Detect which cell encompasses the target text, then output its [X, Y] center coordinate. 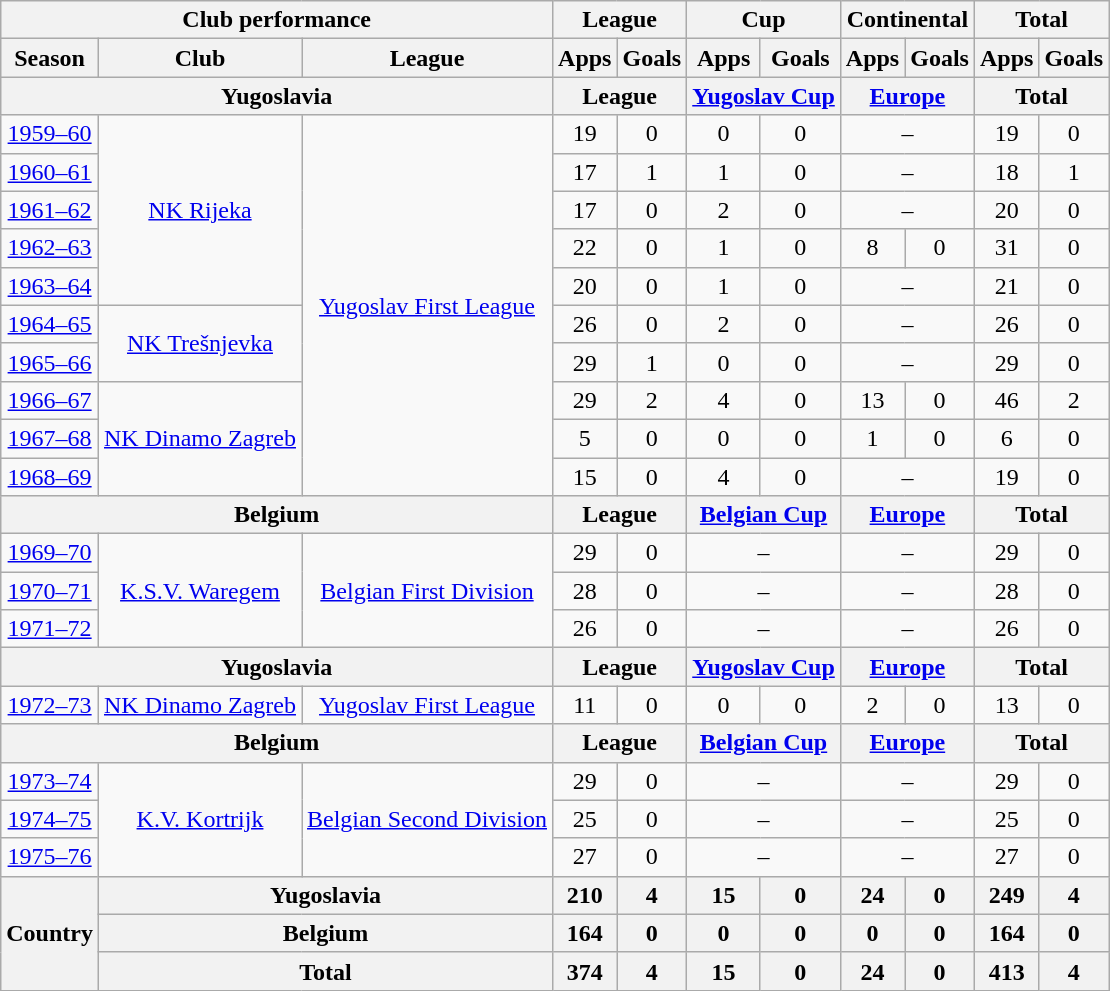
1968–69 [50, 477]
46 [1006, 400]
K.S.V. Waregem [200, 591]
1966–67 [50, 400]
1961–62 [50, 210]
413 [1006, 971]
Belgian First Division [428, 591]
1975–76 [50, 857]
K.V. Kortrijk [200, 819]
1962–63 [50, 248]
Continental [907, 20]
1959–60 [50, 134]
1964–65 [50, 324]
1963–64 [50, 286]
1970–71 [50, 591]
Club performance [277, 20]
1974–75 [50, 819]
249 [1006, 895]
Cup [764, 20]
1969–70 [50, 553]
1971–72 [50, 629]
11 [585, 705]
1972–73 [50, 705]
Belgian Second Division [428, 819]
22 [585, 248]
Club [200, 58]
8 [872, 248]
1965–66 [50, 362]
1960–61 [50, 172]
Season [50, 58]
NK Trešnjevka [200, 343]
NK Rijeka [200, 210]
6 [1006, 438]
374 [585, 971]
Country [50, 933]
21 [1006, 286]
5 [585, 438]
1973–74 [50, 781]
18 [1006, 172]
210 [585, 895]
1967–68 [50, 438]
31 [1006, 248]
